Extract the (X, Y) coordinate from the center of the cell holding the provided text.  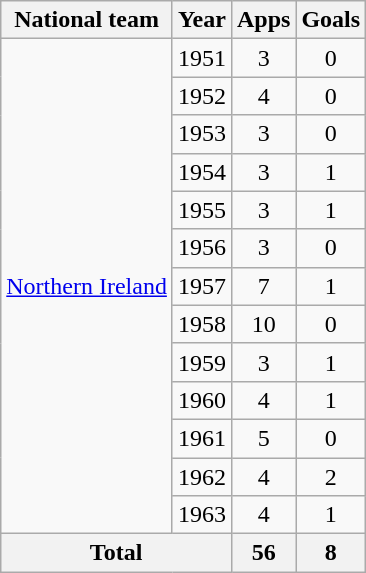
1952 (202, 96)
Goals (331, 20)
1958 (202, 324)
1959 (202, 362)
1953 (202, 134)
1960 (202, 400)
Apps (263, 20)
Total (116, 553)
1954 (202, 172)
1955 (202, 210)
1951 (202, 58)
1956 (202, 248)
56 (263, 553)
2 (331, 477)
7 (263, 286)
10 (263, 324)
1961 (202, 438)
1957 (202, 286)
Year (202, 20)
1962 (202, 477)
8 (331, 553)
Northern Ireland (87, 286)
1963 (202, 515)
5 (263, 438)
National team (87, 20)
